From the cell containing the given text, extract its center point as (x, y) coordinate. 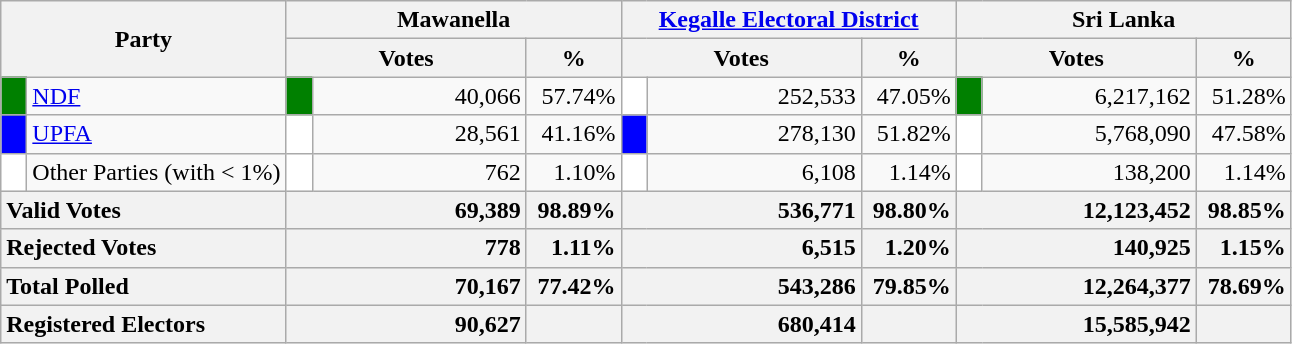
51.28% (1244, 96)
12,123,452 (1076, 210)
778 (406, 248)
77.42% (574, 286)
47.58% (1244, 134)
Total Polled (144, 286)
1.10% (574, 172)
278,130 (754, 134)
69,389 (406, 210)
70,167 (406, 286)
90,627 (406, 324)
UPFA (156, 134)
Rejected Votes (144, 248)
28,561 (419, 134)
543,286 (741, 286)
Registered Electors (144, 324)
40,066 (419, 96)
252,533 (754, 96)
12,264,377 (1076, 286)
Sri Lanka (1124, 20)
6,515 (741, 248)
Party (144, 39)
680,414 (741, 324)
1.11% (574, 248)
15,585,942 (1076, 324)
Kegalle Electoral District (788, 20)
6,217,162 (1089, 96)
57.74% (574, 96)
47.05% (908, 96)
NDF (156, 96)
98.85% (1244, 210)
Other Parties (with < 1%) (156, 172)
5,768,090 (1089, 134)
Valid Votes (144, 210)
Mawanella (454, 20)
536,771 (741, 210)
98.80% (908, 210)
51.82% (908, 134)
78.69% (1244, 286)
41.16% (574, 134)
6,108 (754, 172)
98.89% (574, 210)
140,925 (1076, 248)
79.85% (908, 286)
138,200 (1089, 172)
1.20% (908, 248)
1.15% (1244, 248)
762 (419, 172)
